Find where the given text appears and provide that cell's center as (x, y) coordinate. 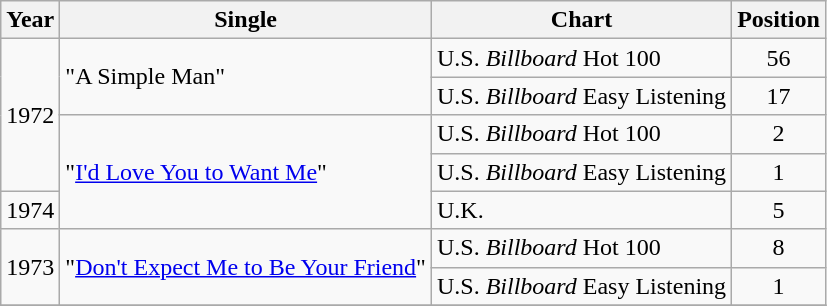
1974 (30, 210)
Position (779, 20)
"A Simple Man" (246, 77)
2 (779, 134)
1973 (30, 267)
8 (779, 248)
17 (779, 96)
56 (779, 58)
"I'd Love You to Want Me" (246, 172)
"Don't Expect Me to Be Your Friend" (246, 267)
U.K. (581, 210)
Single (246, 20)
Chart (581, 20)
5 (779, 210)
Year (30, 20)
1972 (30, 115)
